Locate the cell with the specified text and output its [x, y] center coordinate. 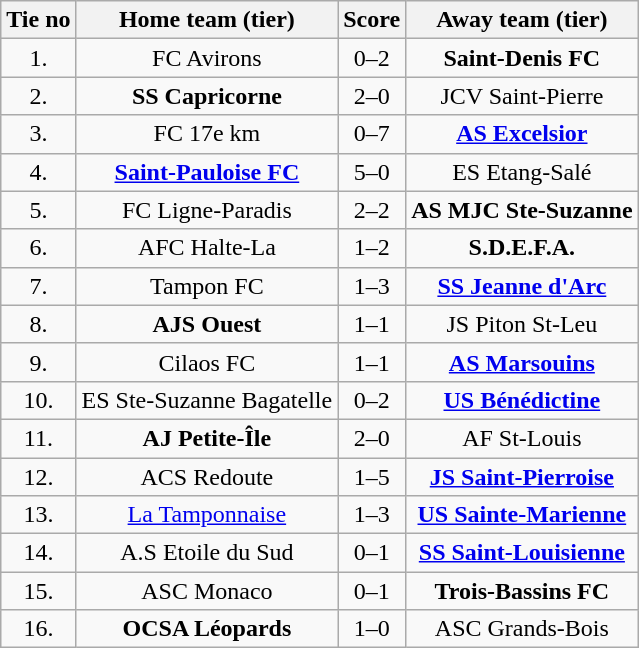
JS Saint-Pierroise [522, 477]
OCSA Léopards [207, 629]
JCV Saint-Pierre [522, 96]
11. [38, 438]
ES Etang-Salé [522, 172]
FC 17e km [207, 134]
7. [38, 286]
16. [38, 629]
2. [38, 96]
3. [38, 134]
S.D.E.F.A. [522, 248]
Home team (tier) [207, 20]
ASC Grands-Bois [522, 629]
ACS Redoute [207, 477]
SS Capricorne [207, 96]
Tampon FC [207, 286]
10. [38, 400]
0–7 [372, 134]
AS Marsouins [522, 362]
2–2 [372, 210]
15. [38, 591]
9. [38, 362]
US Sainte-Marienne [522, 515]
8. [38, 324]
Saint-Pauloise FC [207, 172]
Cilaos FC [207, 362]
12. [38, 477]
6. [38, 248]
SS Saint-Louisienne [522, 553]
A.S Etoile du Sud [207, 553]
FC Avirons [207, 58]
ES Ste-Suzanne Bagatelle [207, 400]
Away team (tier) [522, 20]
ASC Monaco [207, 591]
AF St-Louis [522, 438]
14. [38, 553]
La Tamponnaise [207, 515]
13. [38, 515]
1–5 [372, 477]
5. [38, 210]
AFC Halte-La [207, 248]
Saint-Denis FC [522, 58]
AS MJC Ste-Suzanne [522, 210]
JS Piton St-Leu [522, 324]
US Bénédictine [522, 400]
1. [38, 58]
AJ Petite-Île [207, 438]
AS Excelsior [522, 134]
Tie no [38, 20]
5–0 [372, 172]
1–0 [372, 629]
4. [38, 172]
AJS Ouest [207, 324]
FC Ligne-Paradis [207, 210]
Score [372, 20]
1–2 [372, 248]
SS Jeanne d'Arc [522, 286]
Trois-Bassins FC [522, 591]
